For the text-containing cell, return its midpoint in (x, y) coordinate format. 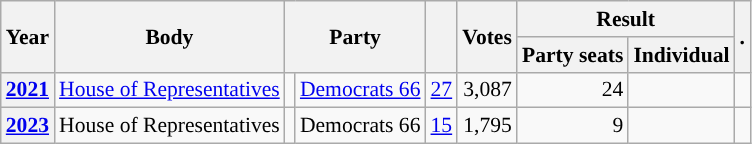
27 (442, 90)
24 (572, 90)
Result (626, 19)
Individual (681, 55)
2023 (28, 126)
Year (28, 36)
Body (170, 36)
Party (356, 36)
. (742, 36)
15 (442, 126)
3,087 (487, 90)
Votes (487, 36)
1,795 (487, 126)
9 (572, 126)
2021 (28, 90)
Party seats (572, 55)
